Pinpoint the cell where the given text exists, returning its [X, Y] midpoint coordinate. 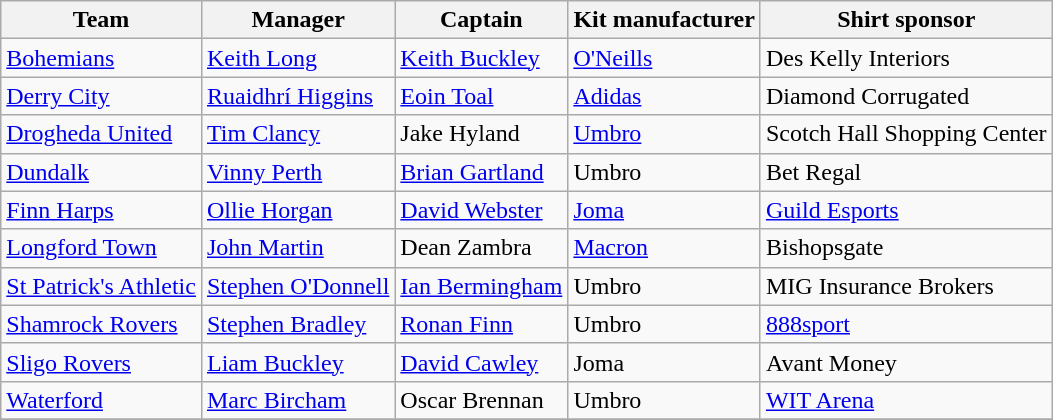
MIG Insurance Brokers [906, 286]
Shamrock Rovers [102, 324]
Captain [482, 20]
Avant Money [906, 362]
Shirt sponsor [906, 20]
Vinny Perth [298, 172]
Dean Zambra [482, 248]
888sport [906, 324]
Dundalk [102, 172]
Liam Buckley [298, 362]
Eoin Toal [482, 96]
Guild Esports [906, 210]
Stephen Bradley [298, 324]
Bet Regal [906, 172]
David Cawley [482, 362]
Brian Gartland [482, 172]
Ollie Horgan [298, 210]
Des Kelly Interiors [906, 58]
Bohemians [102, 58]
Ruaidhrí Higgins [298, 96]
WIT Arena [906, 400]
Marc Bircham [298, 400]
Macron [664, 248]
David Webster [482, 210]
Adidas [664, 96]
Manager [298, 20]
Keith Buckley [482, 58]
Bishopsgate [906, 248]
Oscar Brennan [482, 400]
St Patrick's Athletic [102, 286]
Drogheda United [102, 134]
Ian Bermingham [482, 286]
Diamond Corrugated [906, 96]
Waterford [102, 400]
Keith Long [298, 58]
Kit manufacturer [664, 20]
Ronan Finn [482, 324]
Longford Town [102, 248]
O'Neills [664, 58]
Team [102, 20]
Sligo Rovers [102, 362]
Finn Harps [102, 210]
Stephen O'Donnell [298, 286]
Jake Hyland [482, 134]
Derry City [102, 96]
Scotch Hall Shopping Center [906, 134]
John Martin [298, 248]
Tim Clancy [298, 134]
